From the cell containing the given text, extract its center point as [X, Y] coordinate. 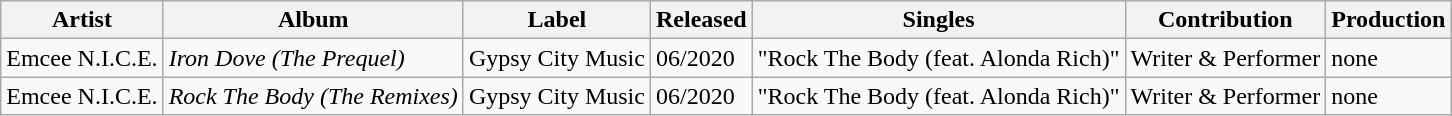
Released [701, 20]
Rock The Body (The Remixes) [313, 96]
Production [1388, 20]
Contribution [1226, 20]
Label [556, 20]
Singles [938, 20]
Artist [82, 20]
Iron Dove (The Prequel) [313, 58]
Album [313, 20]
